Locate the cell with the specified text and output its (X, Y) center coordinate. 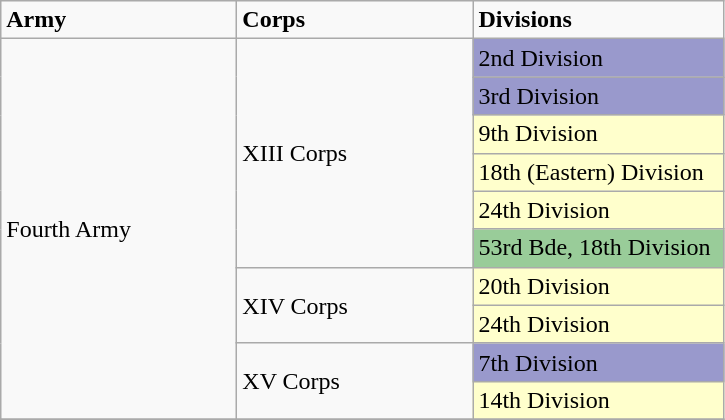
2nd Division (598, 58)
XV Corps (355, 381)
Fourth Army (119, 230)
53rd Bde, 18th Division (598, 248)
18th (Eastern) Division (598, 172)
Divisions (598, 20)
20th Division (598, 286)
7th Division (598, 362)
XIV Corps (355, 305)
14th Division (598, 400)
XIII Corps (355, 153)
Corps (355, 20)
Army (119, 20)
9th Division (598, 134)
3rd Division (598, 96)
